For the text-containing cell, return its midpoint in (X, Y) coordinate format. 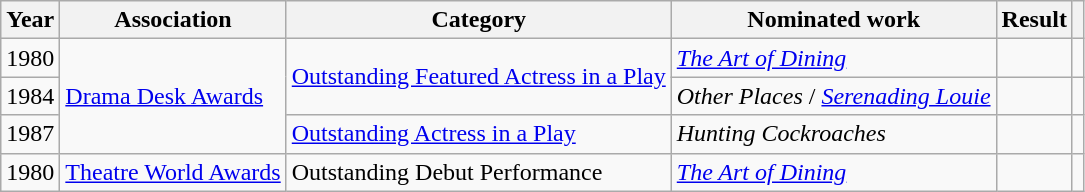
Theatre World Awards (173, 172)
Outstanding Featured Actress in a Play (478, 77)
Hunting Cockroaches (834, 134)
Outstanding Debut Performance (478, 172)
Association (173, 20)
Drama Desk Awards (173, 96)
Outstanding Actress in a Play (478, 134)
Year (30, 20)
Category (478, 20)
1984 (30, 96)
Nominated work (834, 20)
1987 (30, 134)
Other Places / Serenading Louie (834, 96)
Result (1034, 20)
